From the cell containing the given text, extract its center point as [X, Y] coordinate. 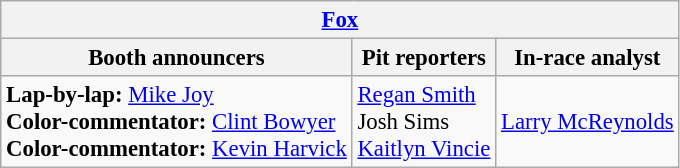
Larry McReynolds [588, 122]
In-race analyst [588, 58]
Regan SmithJosh SimsKaitlyn Vincie [424, 122]
Booth announcers [176, 58]
Lap-by-lap: Mike JoyColor-commentator: Clint BowyerColor-commentator: Kevin Harvick [176, 122]
Pit reporters [424, 58]
Fox [340, 20]
